Identify which cell holds the provided text, then report its [X, Y] central coordinate. 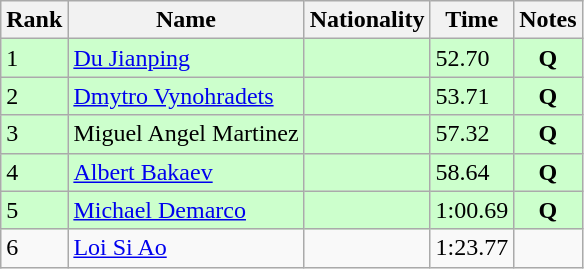
53.71 [472, 96]
1:00.69 [472, 210]
58.64 [472, 172]
1:23.77 [472, 248]
Notes [548, 20]
57.32 [472, 134]
Nationality [367, 20]
Loi Si Ao [186, 248]
Michael Demarco [186, 210]
2 [34, 96]
Rank [34, 20]
Name [186, 20]
4 [34, 172]
Miguel Angel Martinez [186, 134]
3 [34, 134]
52.70 [472, 58]
Du Jianping [186, 58]
Time [472, 20]
1 [34, 58]
Dmytro Vynohradets [186, 96]
6 [34, 248]
Albert Bakaev [186, 172]
5 [34, 210]
